Extract the [x, y] coordinate from the center of the cell holding the provided text.  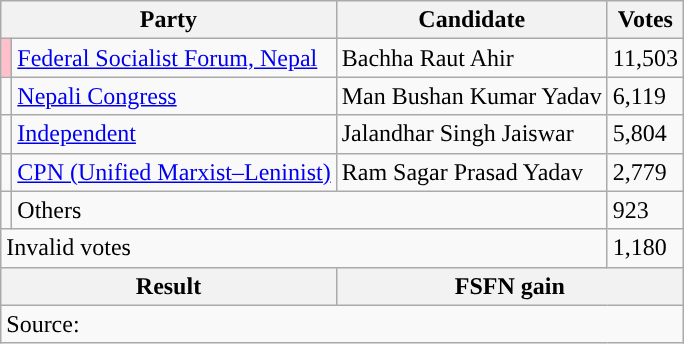
Bachha Raut Ahir [472, 58]
11,503 [645, 58]
2,779 [645, 172]
Ram Sagar Prasad Yadav [472, 172]
Source: [342, 324]
Candidate [472, 20]
CPN (Unified Marxist–Leninist) [174, 172]
1,180 [645, 248]
Result [168, 286]
Others [310, 210]
Independent [174, 134]
Man Bushan Kumar Yadav [472, 96]
Votes [645, 20]
5,804 [645, 134]
6,119 [645, 96]
Federal Socialist Forum, Nepal [174, 58]
Nepali Congress [174, 96]
Jalandhar Singh Jaiswar [472, 134]
Invalid votes [304, 248]
Party [168, 20]
FSFN gain [510, 286]
923 [645, 210]
